Return [x, y] of the center of cell containing provided text 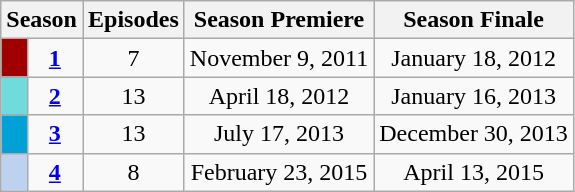
Season [42, 20]
April 13, 2015 [474, 172]
July 17, 2013 [278, 134]
January 18, 2012 [474, 58]
Season Finale [474, 20]
2 [54, 96]
April 18, 2012 [278, 96]
4 [54, 172]
February 23, 2015 [278, 172]
7 [133, 58]
January 16, 2013 [474, 96]
November 9, 2011 [278, 58]
8 [133, 172]
Season Premiere [278, 20]
Episodes [133, 20]
3 [54, 134]
1 [54, 58]
December 30, 2013 [474, 134]
